For the text-containing cell, return its midpoint in (X, Y) coordinate format. 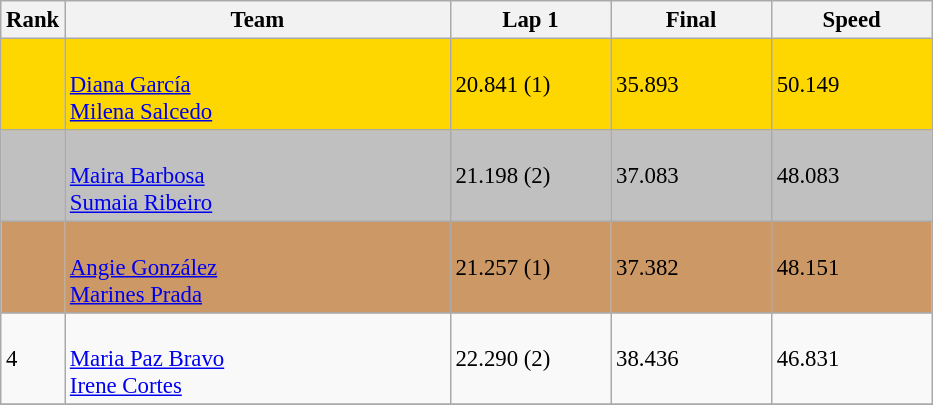
Maira BarbosaSumaia Ribeiro (258, 176)
Rank (33, 20)
21.257 (1) (530, 268)
35.893 (692, 85)
Angie GonzálezMarines Prada (258, 268)
37.083 (692, 176)
22.290 (2) (530, 359)
Final (692, 20)
50.149 (852, 85)
46.831 (852, 359)
37.382 (692, 268)
38.436 (692, 359)
48.083 (852, 176)
48.151 (852, 268)
Lap 1 (530, 20)
Maria Paz BravoIrene Cortes (258, 359)
Speed (852, 20)
Diana GarcíaMilena Salcedo (258, 85)
Team (258, 20)
20.841 (1) (530, 85)
4 (33, 359)
21.198 (2) (530, 176)
